Return (x, y) of the center of cell containing provided text 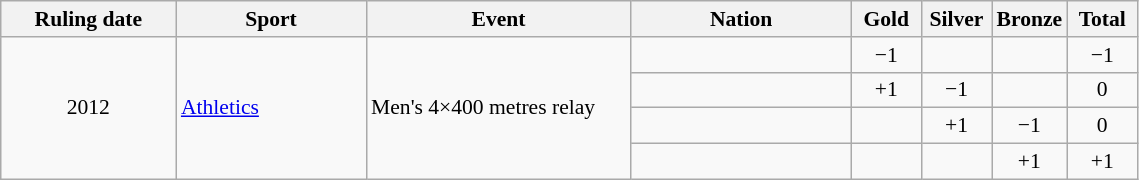
Silver (956, 19)
Gold (886, 19)
Men's 4×400 metres relay (498, 108)
Event (498, 19)
2012 (88, 108)
Nation (741, 19)
Total (1102, 19)
Bronze (1030, 19)
Athletics (271, 108)
Ruling date (88, 19)
Sport (271, 19)
